Output the [X, Y] coordinate of the center of the cell containing the given text.  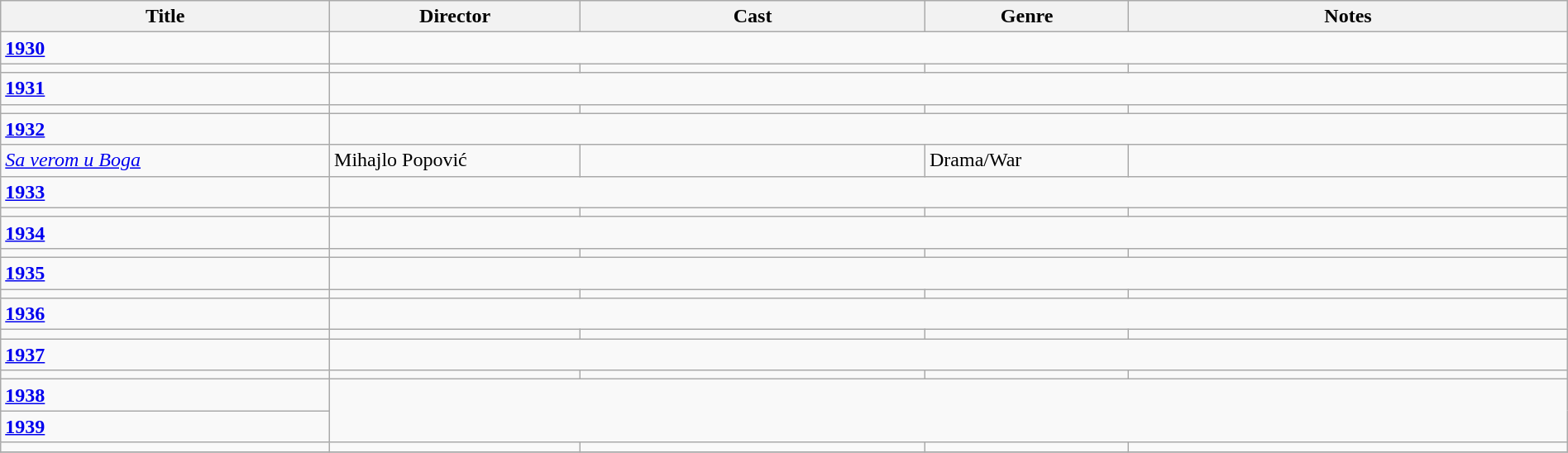
1939 [165, 427]
Genre [1026, 17]
1933 [165, 192]
1936 [165, 314]
1934 [165, 232]
Sa verom u Boga [165, 160]
Cast [753, 17]
1937 [165, 355]
1930 [165, 48]
Title [165, 17]
Director [455, 17]
1931 [165, 88]
Drama/War [1026, 160]
1935 [165, 273]
Mihajlo Popović [455, 160]
1932 [165, 129]
Notes [1348, 17]
1938 [165, 395]
